Scan for the cell matching the given text and deliver its [x, y] coordinate at center. 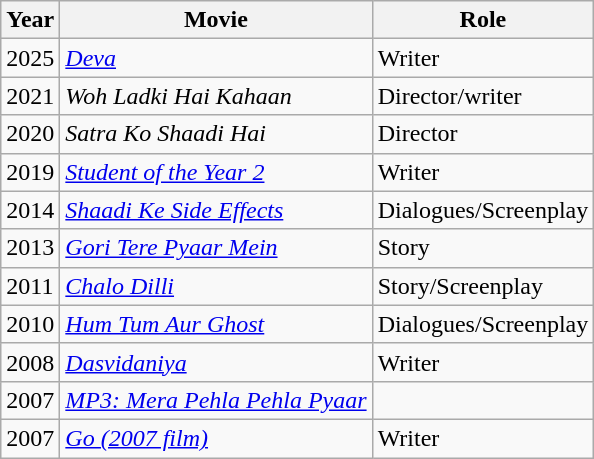
2020 [30, 134]
Gori Tere Pyaar Mein [216, 248]
Story/Screenplay [483, 286]
Go (2007 film) [216, 438]
2025 [30, 58]
Student of the Year 2 [216, 172]
Dasvidaniya [216, 362]
MP3: Mera Pehla Pehla Pyaar [216, 400]
Hum Tum Aur Ghost [216, 324]
2021 [30, 96]
2019 [30, 172]
Story [483, 248]
Director/writer [483, 96]
Satra Ko Shaadi Hai [216, 134]
Year [30, 20]
Role [483, 20]
Movie [216, 20]
Director [483, 134]
Chalo Dilli [216, 286]
2010 [30, 324]
Woh Ladki Hai Kahaan [216, 96]
2011 [30, 286]
Shaadi Ke Side Effects [216, 210]
2013 [30, 248]
2014 [30, 210]
2008 [30, 362]
Deva [216, 58]
